Search for the cell housing the specified text and yield its [x, y] center coordinate. 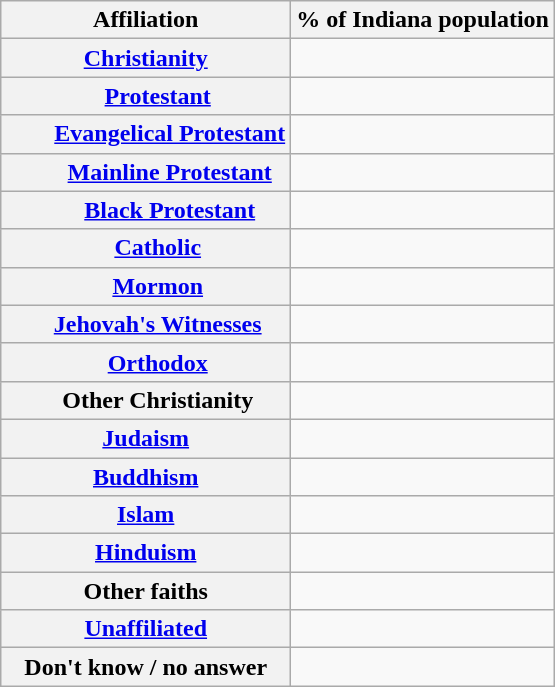
Hinduism [146, 553]
Other faiths [146, 591]
Catholic [146, 248]
Islam [146, 515]
Don't know / no answer [146, 667]
Black Protestant [146, 210]
Protestant [146, 96]
Christianity [146, 58]
Affiliation [146, 20]
Evangelical Protestant [146, 134]
Buddhism [146, 477]
Mainline Protestant [146, 172]
Other Christianity [146, 400]
Orthodox [146, 362]
Mormon [146, 286]
Unaffiliated [146, 629]
% of Indiana population [423, 20]
Judaism [146, 438]
Jehovah's Witnesses [146, 324]
